For the text-containing cell, return its midpoint in [X, Y] coordinate format. 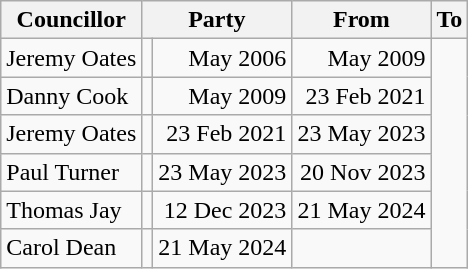
Paul Turner [72, 172]
Councillor [72, 20]
May 2006 [222, 58]
Danny Cook [72, 96]
Party [217, 20]
20 Nov 2023 [362, 172]
To [450, 20]
From [362, 20]
Carol Dean [72, 248]
12 Dec 2023 [222, 210]
Thomas Jay [72, 210]
